Output the (x, y) coordinate of the center of the cell containing the given text.  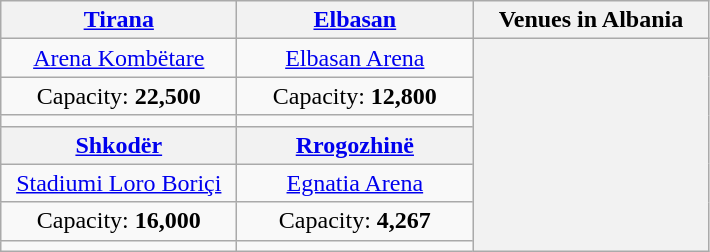
Stadiumi Loro Boriçi (119, 183)
Capacity: 22,500 (119, 96)
Elbasan (355, 20)
Capacity: 4,267 (355, 221)
Shkodër (119, 145)
Capacity: 16,000 (119, 221)
Arena Kombëtare (119, 58)
Egnatia Arena (355, 183)
Tirana (119, 20)
Elbasan Arena (355, 58)
Capacity: 12,800 (355, 96)
Rrogozhinë (355, 145)
Venues in Albania (591, 20)
